Pinpoint the cell where the given text exists, returning its (x, y) midpoint coordinate. 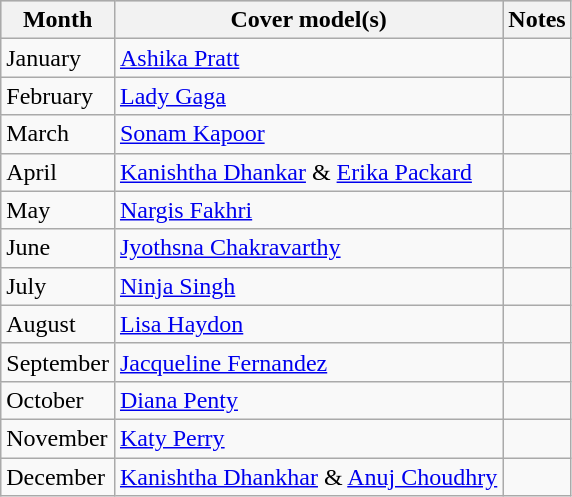
June (58, 248)
Jacqueline Fernandez (308, 362)
Jyothsna Chakravarthy (308, 248)
Lisa Haydon (308, 324)
Kanishtha Dhankhar & Anuj Choudhry (308, 477)
Ashika Pratt (308, 58)
Kanishtha Dhankar & Erika Packard (308, 172)
Notes (537, 20)
Cover model(s) (308, 20)
December (58, 477)
Ninja Singh (308, 286)
Nargis Fakhri (308, 210)
April (58, 172)
October (58, 400)
February (58, 96)
Diana Penty (308, 400)
November (58, 438)
Sonam Kapoor (308, 134)
Katy Perry (308, 438)
July (58, 286)
March (58, 134)
Lady Gaga (308, 96)
August (58, 324)
September (58, 362)
Month (58, 20)
January (58, 58)
May (58, 210)
